Identify which cell holds the provided text, then report its (x, y) central coordinate. 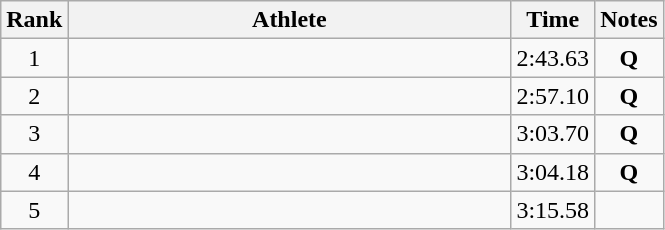
4 (34, 172)
2:57.10 (553, 96)
Notes (629, 20)
5 (34, 210)
Time (553, 20)
Rank (34, 20)
3 (34, 134)
Athlete (290, 20)
3:15.58 (553, 210)
2 (34, 96)
2:43.63 (553, 58)
3:03.70 (553, 134)
3:04.18 (553, 172)
1 (34, 58)
